Locate the cell with the specified text and output its (X, Y) center coordinate. 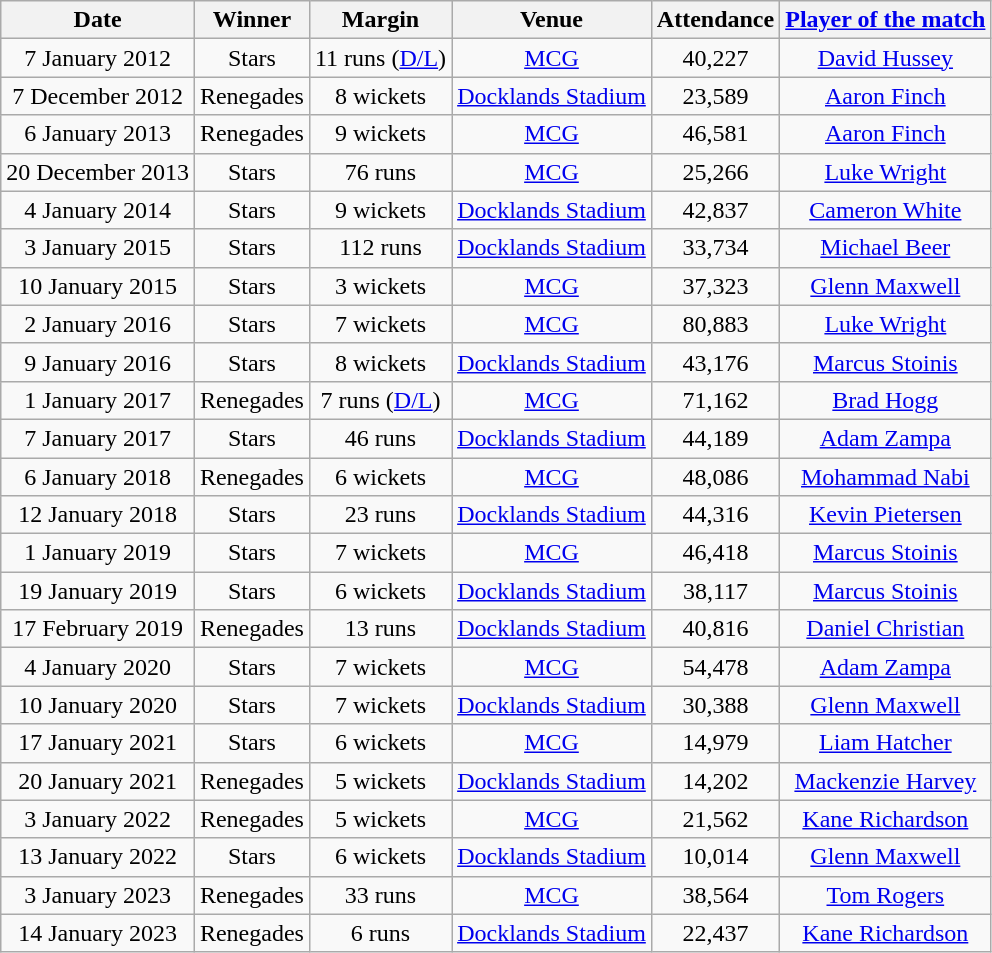
38,117 (715, 591)
Cameron White (886, 210)
Attendance (715, 20)
44,189 (715, 438)
11 runs (D/L) (380, 58)
23,589 (715, 96)
33,734 (715, 248)
Michael Beer (886, 248)
40,227 (715, 58)
1 January 2019 (98, 553)
21,562 (715, 819)
17 February 2019 (98, 629)
3 January 2022 (98, 819)
7 December 2012 (98, 96)
Mackenzie Harvey (886, 781)
Brad Hogg (886, 400)
10,014 (715, 857)
4 January 2020 (98, 667)
Liam Hatcher (886, 743)
30,388 (715, 705)
46,581 (715, 134)
2 January 2016 (98, 324)
7 January 2012 (98, 58)
112 runs (380, 248)
Venue (552, 20)
43,176 (715, 362)
14 January 2023 (98, 933)
Daniel Christian (886, 629)
46 runs (380, 438)
Winner (252, 20)
4 January 2014 (98, 210)
9 January 2016 (98, 362)
80,883 (715, 324)
3 January 2015 (98, 248)
13 January 2022 (98, 857)
6 January 2013 (98, 134)
40,816 (715, 629)
22,437 (715, 933)
71,162 (715, 400)
23 runs (380, 515)
Date (98, 20)
54,478 (715, 667)
42,837 (715, 210)
38,564 (715, 895)
7 runs (D/L) (380, 400)
46,418 (715, 553)
20 January 2021 (98, 781)
37,323 (715, 286)
10 January 2015 (98, 286)
3 January 2023 (98, 895)
14,202 (715, 781)
7 January 2017 (98, 438)
12 January 2018 (98, 515)
Kevin Pietersen (886, 515)
33 runs (380, 895)
25,266 (715, 172)
Tom Rogers (886, 895)
13 runs (380, 629)
17 January 2021 (98, 743)
6 January 2018 (98, 477)
David Hussey (886, 58)
10 January 2020 (98, 705)
48,086 (715, 477)
14,979 (715, 743)
76 runs (380, 172)
6 runs (380, 933)
Player of the match (886, 20)
19 January 2019 (98, 591)
Margin (380, 20)
44,316 (715, 515)
1 January 2017 (98, 400)
Mohammad Nabi (886, 477)
3 wickets (380, 286)
20 December 2013 (98, 172)
